Extract the [x, y] coordinate from the center of the cell holding the provided text.  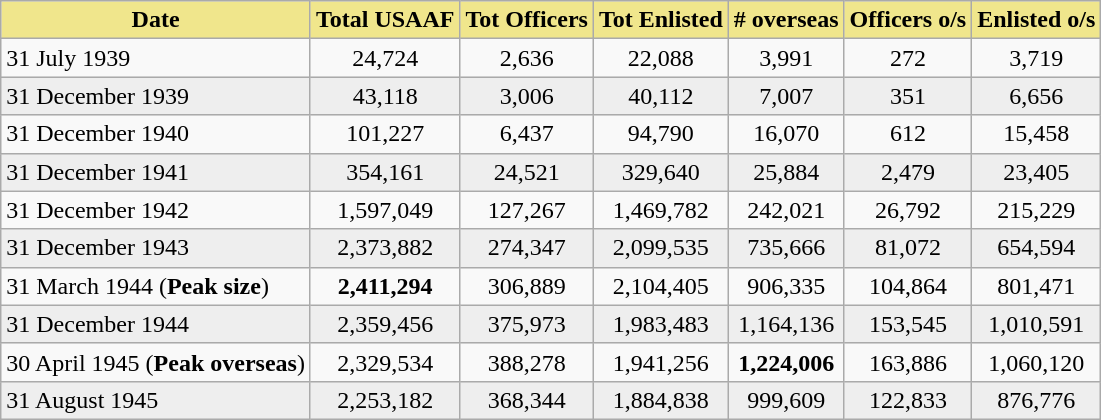
1,469,782 [660, 210]
242,021 [786, 210]
6,656 [1036, 96]
2,253,182 [385, 400]
375,973 [526, 324]
1,164,136 [786, 324]
2,411,294 [385, 286]
306,889 [526, 286]
26,792 [908, 210]
94,790 [660, 134]
2,636 [526, 58]
81,072 [908, 248]
2,479 [908, 172]
351 [908, 96]
3,006 [526, 96]
1,941,256 [660, 362]
735,666 [786, 248]
612 [908, 134]
15,458 [1036, 134]
1,010,591 [1036, 324]
876,776 [1036, 400]
354,161 [385, 172]
25,884 [786, 172]
31 December 1939 [156, 96]
101,227 [385, 134]
274,347 [526, 248]
31 December 1942 [156, 210]
801,471 [1036, 286]
24,724 [385, 58]
1,884,838 [660, 400]
# overseas [786, 20]
329,640 [660, 172]
104,864 [908, 286]
Officers o/s [908, 20]
Enlisted o/s [1036, 20]
31 December 1940 [156, 134]
3,719 [1036, 58]
30 April 1945 (Peak overseas) [156, 362]
272 [908, 58]
Total USAAF [385, 20]
16,070 [786, 134]
1,060,120 [1036, 362]
Tot Enlisted [660, 20]
2,329,534 [385, 362]
43,118 [385, 96]
1,983,483 [660, 324]
Date [156, 20]
31 July 1939 [156, 58]
23,405 [1036, 172]
7,007 [786, 96]
1,224,006 [786, 362]
Tot Officers [526, 20]
40,112 [660, 96]
654,594 [1036, 248]
999,609 [786, 400]
31 December 1943 [156, 248]
2,099,535 [660, 248]
24,521 [526, 172]
122,833 [908, 400]
2,359,456 [385, 324]
215,229 [1036, 210]
388,278 [526, 362]
31 March 1944 (Peak size) [156, 286]
6,437 [526, 134]
22,088 [660, 58]
3,991 [786, 58]
906,335 [786, 286]
368,344 [526, 400]
31 December 1941 [156, 172]
2,373,882 [385, 248]
163,886 [908, 362]
31 December 1944 [156, 324]
2,104,405 [660, 286]
31 August 1945 [156, 400]
1,597,049 [385, 210]
127,267 [526, 210]
153,545 [908, 324]
